Provide the [X, Y] coordinate of the cell's center where the given text is located.  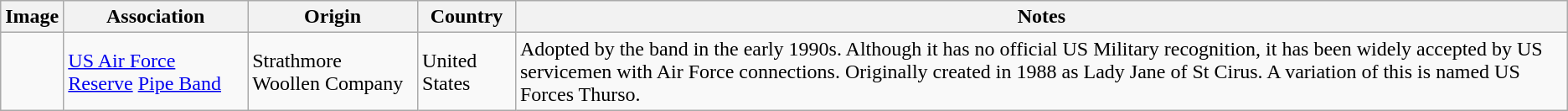
Origin [333, 17]
United States [467, 71]
US Air Force Reserve Pipe Band [156, 71]
Strathmore Woollen Company [333, 71]
Country [467, 17]
Association [156, 17]
Image [32, 17]
Notes [1041, 17]
